Provide the (x, y) coordinate of the cell's center where the given text is located.  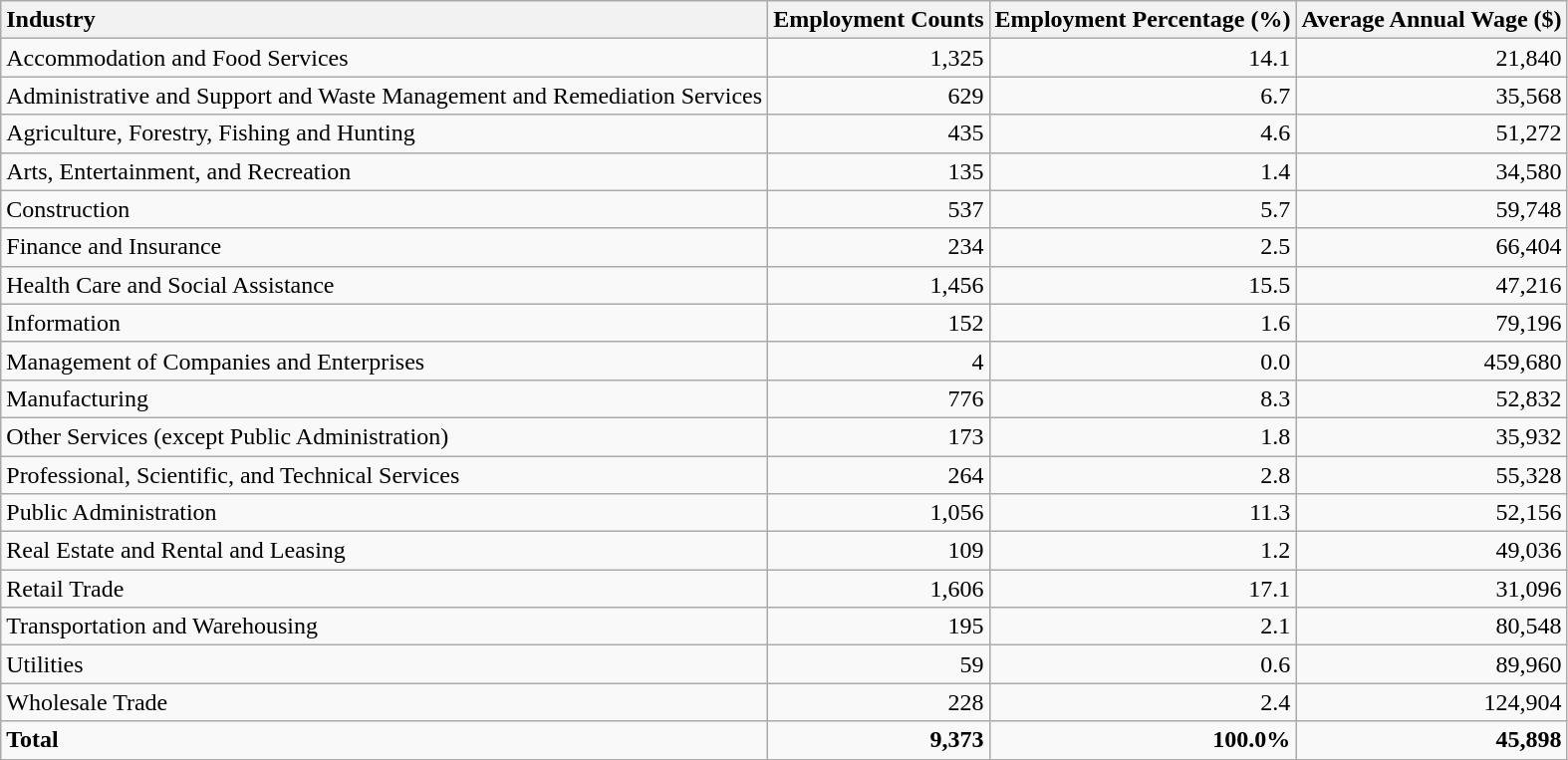
1.8 (1143, 436)
52,832 (1432, 398)
15.5 (1143, 285)
9,373 (879, 740)
152 (879, 323)
776 (879, 398)
Health Care and Social Assistance (385, 285)
8.3 (1143, 398)
537 (879, 209)
1.2 (1143, 551)
17.1 (1143, 589)
79,196 (1432, 323)
0.0 (1143, 361)
35,568 (1432, 96)
Professional, Scientific, and Technical Services (385, 475)
80,548 (1432, 627)
Accommodation and Food Services (385, 58)
Manufacturing (385, 398)
4 (879, 361)
459,680 (1432, 361)
Transportation and Warehousing (385, 627)
45,898 (1432, 740)
109 (879, 551)
Agriculture, Forestry, Fishing and Hunting (385, 133)
Administrative and Support and Waste Management and Remediation Services (385, 96)
49,036 (1432, 551)
59 (879, 664)
Industry (385, 20)
Public Administration (385, 513)
Utilities (385, 664)
51,272 (1432, 133)
52,156 (1432, 513)
89,960 (1432, 664)
Finance and Insurance (385, 247)
2.8 (1143, 475)
Other Services (except Public Administration) (385, 436)
2.4 (1143, 702)
Total (385, 740)
35,932 (1432, 436)
6.7 (1143, 96)
1.4 (1143, 171)
2.5 (1143, 247)
Retail Trade (385, 589)
14.1 (1143, 58)
173 (879, 436)
55,328 (1432, 475)
Average Annual Wage ($) (1432, 20)
234 (879, 247)
Employment Counts (879, 20)
1,325 (879, 58)
21,840 (1432, 58)
Real Estate and Rental and Leasing (385, 551)
100.0% (1143, 740)
1,456 (879, 285)
124,904 (1432, 702)
Management of Companies and Enterprises (385, 361)
11.3 (1143, 513)
47,216 (1432, 285)
59,748 (1432, 209)
0.6 (1143, 664)
1.6 (1143, 323)
5.7 (1143, 209)
Wholesale Trade (385, 702)
1,606 (879, 589)
66,404 (1432, 247)
Construction (385, 209)
Information (385, 323)
Arts, Entertainment, and Recreation (385, 171)
264 (879, 475)
228 (879, 702)
34,580 (1432, 171)
629 (879, 96)
Employment Percentage (%) (1143, 20)
135 (879, 171)
4.6 (1143, 133)
2.1 (1143, 627)
195 (879, 627)
435 (879, 133)
31,096 (1432, 589)
1,056 (879, 513)
